From the cell containing the given text, extract its center point as [X, Y] coordinate. 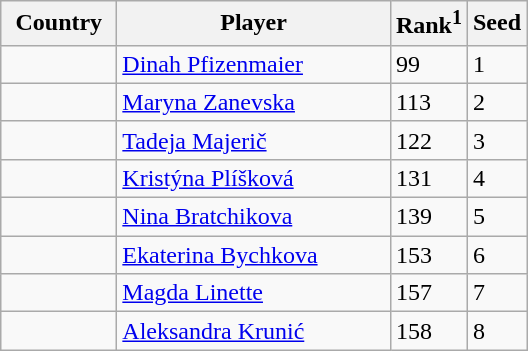
Ekaterina Bychkova [254, 255]
7 [496, 293]
Magda Linette [254, 293]
8 [496, 331]
Nina Bratchikova [254, 217]
157 [428, 293]
Rank1 [428, 24]
131 [428, 178]
4 [496, 178]
6 [496, 255]
113 [428, 102]
3 [496, 140]
Country [59, 24]
139 [428, 217]
Dinah Pfizenmaier [254, 64]
122 [428, 140]
Seed [496, 24]
153 [428, 255]
158 [428, 331]
Maryna Zanevska [254, 102]
Player [254, 24]
99 [428, 64]
Tadeja Majerič [254, 140]
2 [496, 102]
1 [496, 64]
Kristýna Plíšková [254, 178]
Aleksandra Krunić [254, 331]
5 [496, 217]
